Search for the cell housing the specified text and yield its (X, Y) center coordinate. 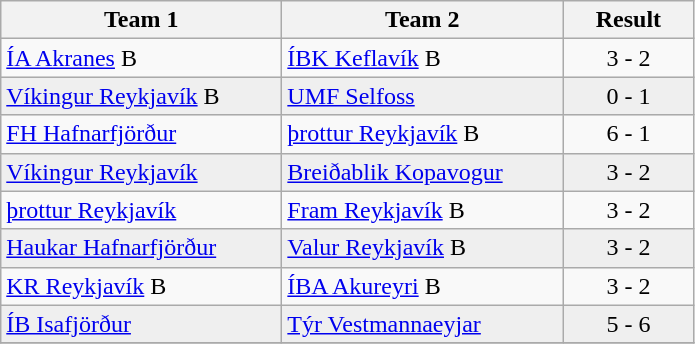
Fram Reykjavík B (422, 210)
5 - 6 (628, 324)
ÍBA Akureyri B (422, 286)
ÍA Akranes B (142, 58)
Team 1 (142, 20)
þrottur Reykjavík B (422, 134)
Haukar Hafnarfjörður (142, 248)
Týr Vestmannaeyjar (422, 324)
Breiðablik Kopavogur (422, 172)
Valur Reykjavík B (422, 248)
Team 2 (422, 20)
ÍBK Keflavík B (422, 58)
Víkingur Reykjavík (142, 172)
Víkingur Reykjavík B (142, 96)
KR Reykjavík B (142, 286)
FH Hafnarfjörður (142, 134)
þrottur Reykjavík (142, 210)
ÍB Isafjörður (142, 324)
0 - 1 (628, 96)
6 - 1 (628, 134)
UMF Selfoss (422, 96)
Result (628, 20)
